Provide the (X, Y) coordinate of the cell's center where the given text is located.  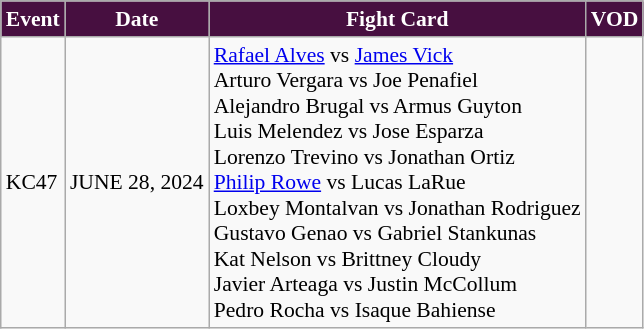
Event (33, 19)
Date (137, 19)
KC47 (33, 182)
Fight Card (398, 19)
VOD (615, 19)
JUNE 28, 2024 (137, 182)
